From the cell containing the given text, extract its center point as [x, y] coordinate. 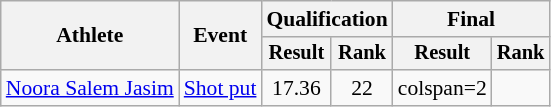
Noora Salem Jasim [90, 88]
Event [220, 36]
Final [472, 19]
Athlete [90, 36]
colspan=2 [442, 88]
Qualification [326, 19]
22 [362, 88]
17.36 [296, 88]
Shot put [220, 88]
